Output the (x, y) coordinate of the center of the cell containing the given text.  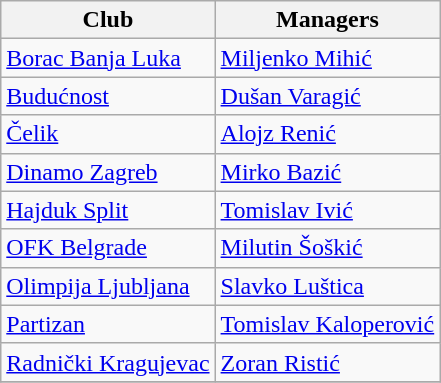
Partizan (108, 324)
Mirko Bazić (328, 172)
Miljenko Mihić (328, 58)
Tomislav Ivić (328, 210)
Milutin Šoškić (328, 248)
Hajduk Split (108, 210)
Borac Banja Luka (108, 58)
Dušan Varagić (328, 96)
Olimpija Ljubljana (108, 286)
Radnički Kragujevac (108, 362)
Slavko Luštica (328, 286)
Budućnost (108, 96)
Čelik (108, 134)
Managers (328, 20)
OFK Belgrade (108, 248)
Zoran Ristić (328, 362)
Tomislav Kaloperović (328, 324)
Dinamo Zagreb (108, 172)
Alojz Renić (328, 134)
Club (108, 20)
